Provide the [x, y] coordinate of the cell's center where the given text is located.  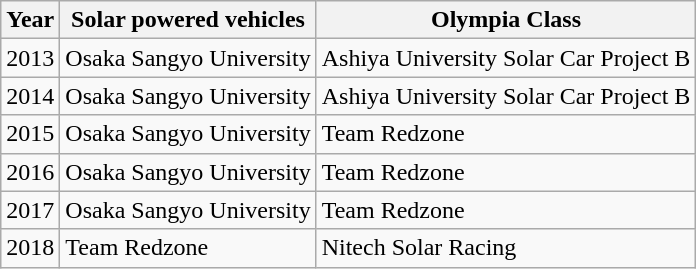
2013 [30, 58]
2014 [30, 96]
Nitech Solar Racing [506, 248]
2018 [30, 248]
Olympia Class [506, 20]
2015 [30, 134]
2016 [30, 172]
Year [30, 20]
2017 [30, 210]
Solar powered vehicles [188, 20]
